Extract the (x, y) coordinate from the center of the cell holding the provided text.  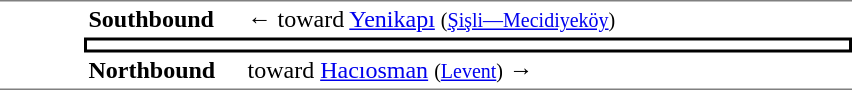
toward Hacıosman (Levent) → (548, 71)
← toward Yenikapı (Şişli—Mecidiyeköy) (548, 19)
Northbound (164, 71)
Southbound (164, 19)
